Return the (x, y) coordinate for the center point of the cell that contains the specified text.  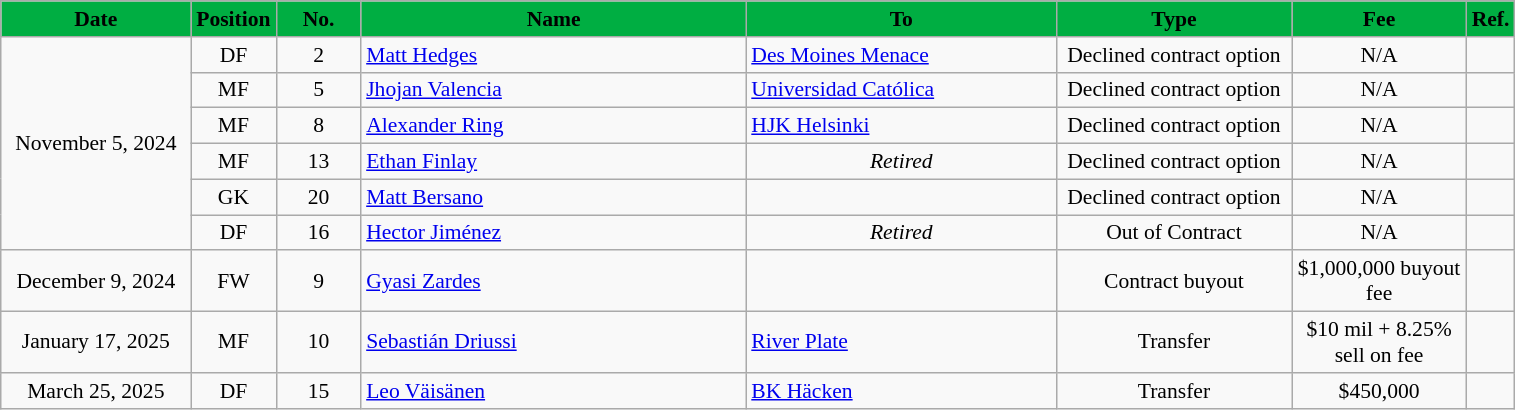
No. (318, 19)
9 (318, 282)
Universidad Católica (901, 90)
Jhojan Valencia (554, 90)
16 (318, 233)
Sebastián Driussi (554, 342)
FW (234, 282)
$1,000,000 buyout fee (1380, 282)
13 (318, 162)
10 (318, 342)
Name (554, 19)
15 (318, 391)
2 (318, 55)
Fee (1380, 19)
Type (1174, 19)
Position (234, 19)
Ref. (1491, 19)
Ethan Finlay (554, 162)
River Plate (901, 342)
Des Moines Menace (901, 55)
GK (234, 197)
5 (318, 90)
Contract buyout (1174, 282)
January 17, 2025 (96, 342)
November 5, 2024 (96, 144)
Matt Hedges (554, 55)
March 25, 2025 (96, 391)
BK Häcken (901, 391)
Date (96, 19)
December 9, 2024 (96, 282)
$450,000 (1380, 391)
Hector Jiménez (554, 233)
Leo Väisänen (554, 391)
20 (318, 197)
To (901, 19)
HJK Helsinki (901, 126)
Matt Bersano (554, 197)
Alexander Ring (554, 126)
Out of Contract (1174, 233)
8 (318, 126)
$10 mil + 8.25% sell on fee (1380, 342)
Gyasi Zardes (554, 282)
